Return (x, y) of the center of cell containing provided text 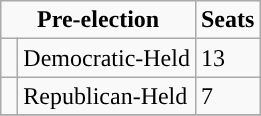
Seats (227, 20)
7 (227, 96)
Pre-election (98, 20)
13 (227, 58)
Democratic-Held (107, 58)
Republican-Held (107, 96)
